Output the (X, Y) coordinate of the center of the cell containing the given text.  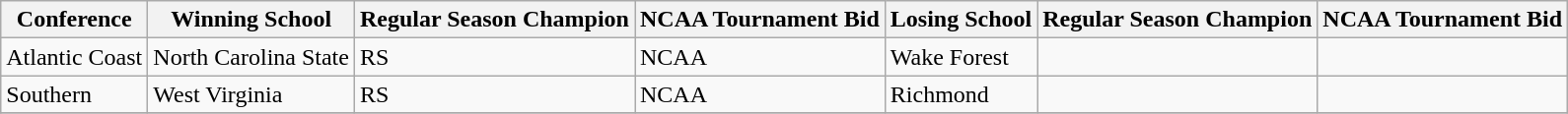
Atlantic Coast (75, 57)
Richmond (961, 94)
Conference (75, 20)
Southern (75, 94)
North Carolina State (251, 57)
Wake Forest (961, 57)
Losing School (961, 20)
Winning School (251, 20)
West Virginia (251, 94)
